Return [X, Y] of the center of cell containing provided text 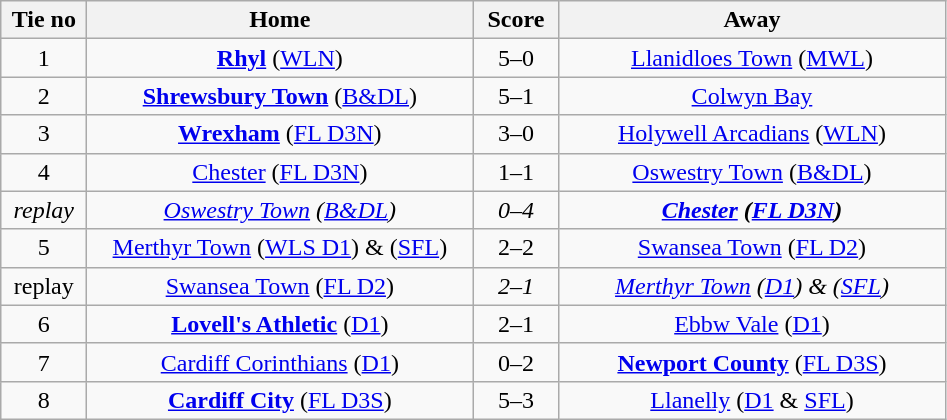
2–2 [516, 248]
8 [44, 400]
Merthyr Town (WLS D1) & (SFL) [280, 248]
1 [44, 58]
Cardiff Corinthians (D1) [280, 362]
5–1 [516, 96]
2 [44, 96]
Llanidloes Town (MWL) [752, 58]
1–1 [516, 172]
5–3 [516, 400]
Cardiff City (FL D3S) [280, 400]
Tie no [44, 20]
Ebbw Vale (D1) [752, 324]
Score [516, 20]
5 [44, 248]
Merthyr Town (D1) & (SFL) [752, 286]
6 [44, 324]
4 [44, 172]
Away [752, 20]
Wrexham (FL D3N) [280, 134]
5–0 [516, 58]
3–0 [516, 134]
Home [280, 20]
3 [44, 134]
Lovell's Athletic (D1) [280, 324]
Shrewsbury Town (B&DL) [280, 96]
Llanelly (D1 & SFL) [752, 400]
7 [44, 362]
0–2 [516, 362]
Rhyl (WLN) [280, 58]
Holywell Arcadians (WLN) [752, 134]
Colwyn Bay [752, 96]
Newport County (FL D3S) [752, 362]
0–4 [516, 210]
